Identify which cell holds the provided text, then report its [x, y] central coordinate. 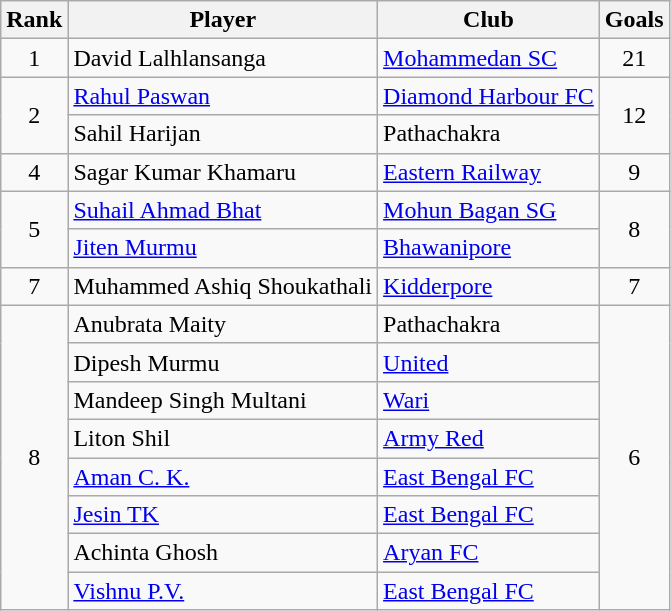
Anubrata Maity [223, 324]
Club [489, 20]
Diamond Harbour FC [489, 96]
Dipesh Murmu [223, 362]
Suhail Ahmad Bhat [223, 210]
David Lalhlansanga [223, 58]
Goals [634, 20]
Player [223, 20]
Vishnu P.V. [223, 591]
Achinta Ghosh [223, 553]
Sahil Harijan [223, 134]
21 [634, 58]
Rank [34, 20]
12 [634, 115]
Jiten Murmu [223, 248]
Aryan FC [489, 553]
Mohammedan SC [489, 58]
Mandeep Singh Multani [223, 400]
Wari [489, 400]
Sagar Kumar Khamaru [223, 172]
Bhawanipore [489, 248]
Liton Shil [223, 438]
5 [34, 229]
Rahul Paswan [223, 96]
Aman C. K. [223, 477]
Mohun Bagan SG [489, 210]
2 [34, 115]
6 [634, 457]
Kidderpore [489, 286]
Eastern Railway [489, 172]
Jesin TK [223, 515]
Muhammed Ashiq Shoukathali [223, 286]
9 [634, 172]
United [489, 362]
1 [34, 58]
Army Red [489, 438]
4 [34, 172]
